Pinpoint the cell where the given text exists, returning its (x, y) midpoint coordinate. 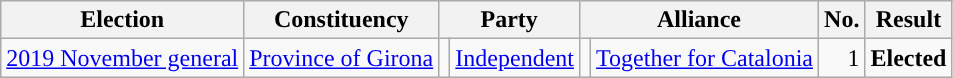
Party (510, 20)
Together for Catalonia (705, 58)
2019 November general (122, 58)
Province of Girona (342, 58)
Alliance (698, 20)
1 (842, 58)
Result (908, 20)
Independent (515, 58)
Elected (908, 58)
No. (842, 20)
Election (122, 20)
Constituency (342, 20)
